For the text-containing cell, return its midpoint in [x, y] coordinate format. 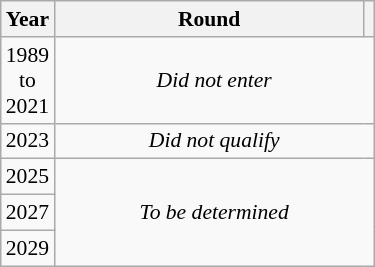
To be determined [214, 212]
2029 [28, 248]
2023 [28, 141]
2025 [28, 177]
Round [209, 19]
1989to2021 [28, 80]
Year [28, 19]
2027 [28, 213]
Did not enter [214, 80]
Did not qualify [214, 141]
